For the text-containing cell, return its midpoint in (X, Y) coordinate format. 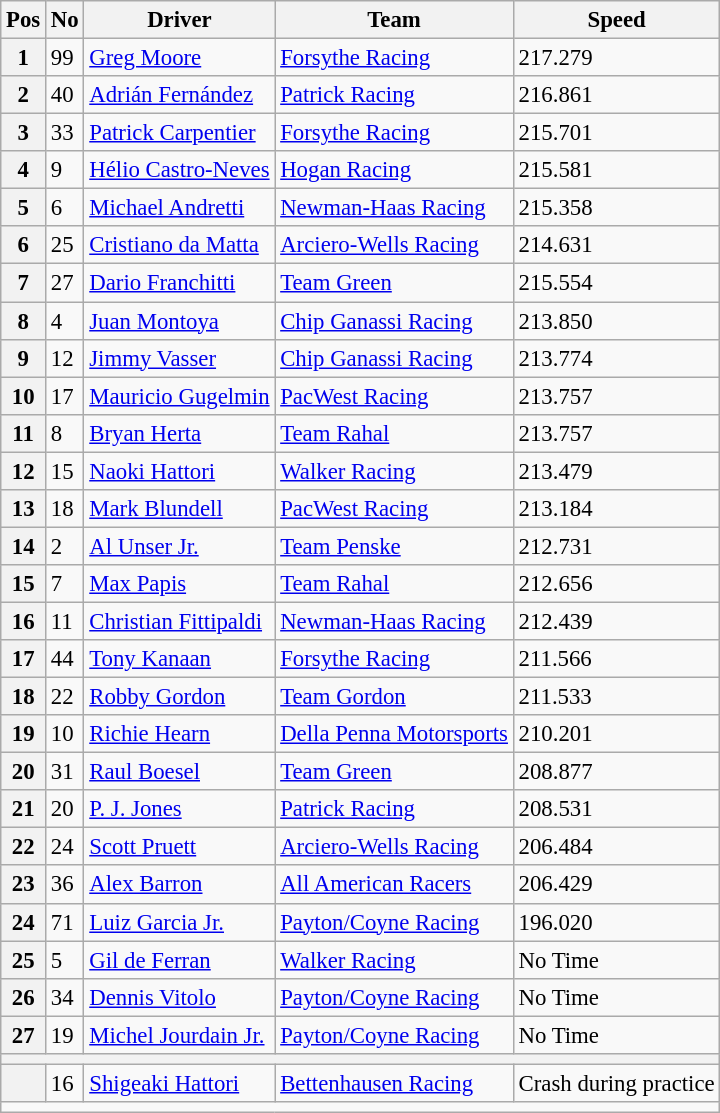
71 (65, 922)
Cristiano da Matta (180, 245)
Driver (180, 20)
Naoki Hattori (180, 471)
All American Racers (394, 885)
Max Papis (180, 584)
206.429 (616, 885)
Mauricio Gugelmin (180, 396)
211.533 (616, 697)
215.554 (616, 283)
Robby Gordon (180, 697)
208.877 (616, 772)
Pos (24, 20)
217.279 (616, 58)
Greg Moore (180, 58)
44 (65, 659)
211.566 (616, 659)
213.479 (616, 471)
Mark Blundell (180, 509)
Della Penna Motorsports (394, 734)
Adrián Fernández (180, 95)
196.020 (616, 922)
40 (65, 95)
21 (24, 809)
213.184 (616, 509)
215.581 (616, 170)
Luiz Garcia Jr. (180, 922)
31 (65, 772)
Michael Andretti (180, 208)
Al Unser Jr. (180, 546)
213.774 (616, 358)
Team (394, 20)
Bettenhausen Racing (394, 1083)
213.850 (616, 321)
216.861 (616, 95)
Raul Boesel (180, 772)
Gil de Ferran (180, 960)
Team Gordon (394, 697)
34 (65, 997)
3 (24, 133)
14 (24, 546)
212.439 (616, 621)
Hogan Racing (394, 170)
214.631 (616, 245)
Shigeaki Hattori (180, 1083)
Jimmy Vasser (180, 358)
Scott Pruett (180, 847)
36 (65, 885)
Juan Montoya (180, 321)
Dennis Vitolo (180, 997)
No (65, 20)
26 (24, 997)
Christian Fittipaldi (180, 621)
206.484 (616, 847)
Michel Jourdain Jr. (180, 1035)
13 (24, 509)
Bryan Herta (180, 433)
Crash during practice (616, 1083)
1 (24, 58)
Team Penske (394, 546)
33 (65, 133)
Tony Kanaan (180, 659)
23 (24, 885)
208.531 (616, 809)
210.201 (616, 734)
212.731 (616, 546)
215.358 (616, 208)
P. J. Jones (180, 809)
215.701 (616, 133)
Alex Barron (180, 885)
Richie Hearn (180, 734)
Patrick Carpentier (180, 133)
Speed (616, 20)
Dario Franchitti (180, 283)
212.656 (616, 584)
Hélio Castro-Neves (180, 170)
99 (65, 58)
